Locate the cell with the specified text and output its (x, y) center coordinate. 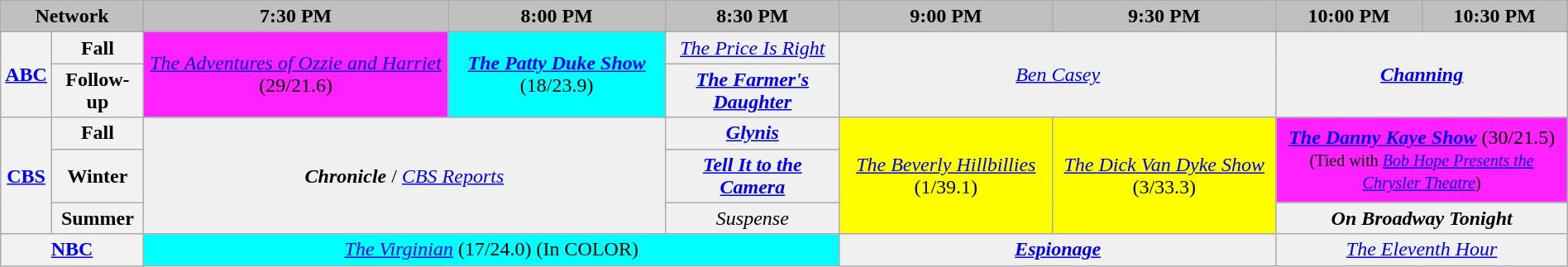
The Eleventh Hour (1422, 250)
Suspense (753, 218)
Espionage (1058, 250)
Tell It to the Camera (753, 175)
NBC (73, 250)
10:30 PM (1494, 17)
ABC (26, 74)
Ben Casey (1058, 74)
Follow-up (98, 91)
The Danny Kaye Show (30/21.5)(Tied with Bob Hope Presents the Chrysler Theatre) (1422, 160)
8:00 PM (557, 17)
7:30 PM (296, 17)
The Beverly Hillbillies (1/39.1) (946, 175)
The Adventures of Ozzie and Harriet (29/21.6) (296, 74)
9:30 PM (1164, 17)
Channing (1422, 74)
The Farmer's Daughter (753, 91)
Network (73, 17)
9:00 PM (946, 17)
The Patty Duke Show (18/23.9) (557, 74)
On Broadway Tonight (1422, 218)
10:00 PM (1349, 17)
The Price Is Right (753, 48)
The Virginian (17/24.0) (In COLOR) (491, 250)
Summer (98, 218)
Chronicle / CBS Reports (404, 175)
Glynis (753, 133)
CBS (26, 175)
The Dick Van Dyke Show (3/33.3) (1164, 175)
8:30 PM (753, 17)
Winter (98, 175)
